Identify which cell holds the provided text, then report its [X, Y] central coordinate. 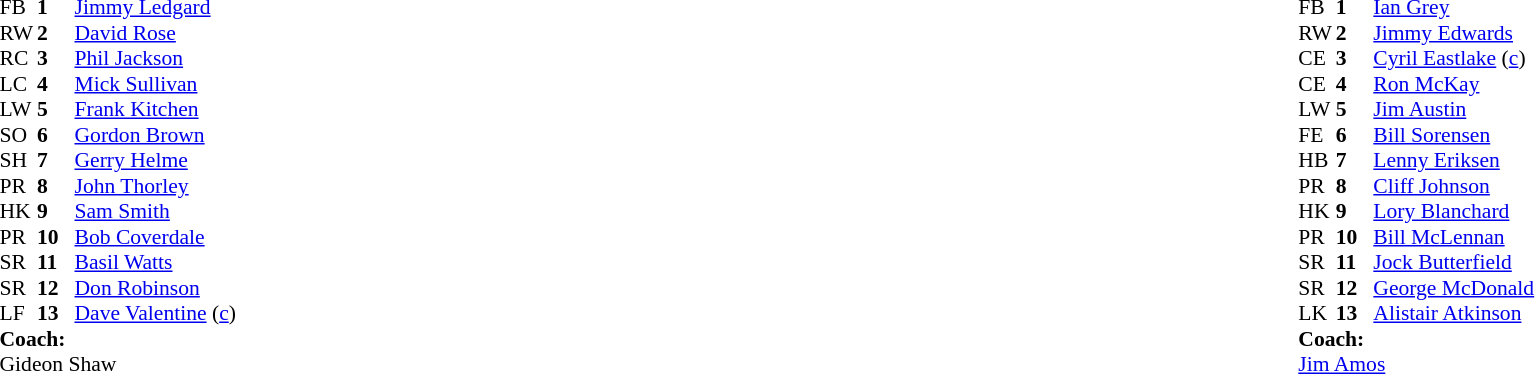
Gordon Brown [154, 135]
David Rose [154, 33]
Cyril Eastlake (c) [1454, 59]
Jimmy Edwards [1454, 33]
Sam Smith [154, 211]
Ron McKay [1454, 84]
Gerry Helme [154, 161]
John Thorley [154, 186]
Bill Sorensen [1454, 135]
Frank Kitchen [154, 109]
SH [19, 161]
Jock Butterfield [1454, 263]
George McDonald [1454, 288]
Cliff Johnson [1454, 186]
HB [1317, 161]
Mick Sullivan [154, 84]
Phil Jackson [154, 59]
Bob Coverdale [154, 237]
Dave Valentine (c) [154, 313]
FE [1317, 135]
LF [19, 313]
Alistair Atkinson [1454, 313]
Bill McLennan [1454, 237]
LC [19, 84]
LK [1317, 313]
RC [19, 59]
Basil Watts [154, 263]
Lenny Eriksen [1454, 161]
SO [19, 135]
Don Robinson [154, 288]
Jim Austin [1454, 109]
Lory Blanchard [1454, 211]
